Return [X, Y] of the center of cell containing provided text 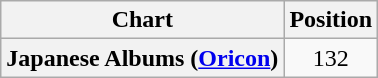
Chart [142, 20]
Position [331, 20]
132 [331, 58]
Japanese Albums (Oricon) [142, 58]
